Output the (X, Y) coordinate of the center of the cell containing the given text.  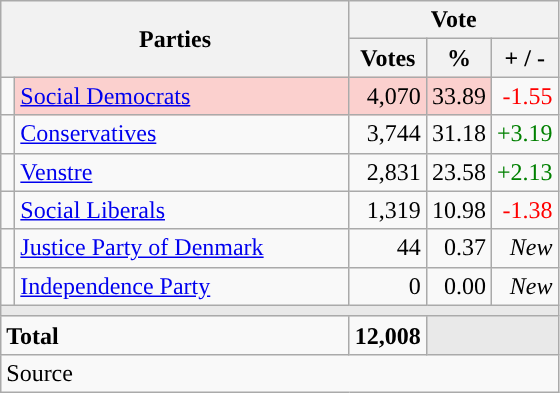
2,831 (388, 172)
Total (176, 335)
10.98 (458, 210)
3,744 (388, 134)
33.89 (458, 96)
31.18 (458, 134)
Conservatives (182, 134)
0.00 (458, 286)
12,008 (388, 335)
1,319 (388, 210)
-1.38 (524, 210)
Venstre (182, 172)
+3.19 (524, 134)
23.58 (458, 172)
4,070 (388, 96)
Social Liberals (182, 210)
Justice Party of Denmark (182, 248)
% (458, 58)
Source (280, 373)
Social Democrats (182, 96)
Votes (388, 58)
Parties (176, 39)
+2.13 (524, 172)
0 (388, 286)
Vote (454, 20)
Independence Party (182, 286)
44 (388, 248)
+ / - (524, 58)
-1.55 (524, 96)
0.37 (458, 248)
